Detect which cell encompasses the target text, then output its (X, Y) center coordinate. 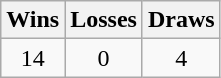
Draws (181, 20)
Losses (104, 20)
Wins (33, 20)
4 (181, 58)
0 (104, 58)
14 (33, 58)
